Extract the (X, Y) coordinate from the center of the cell holding the provided text.  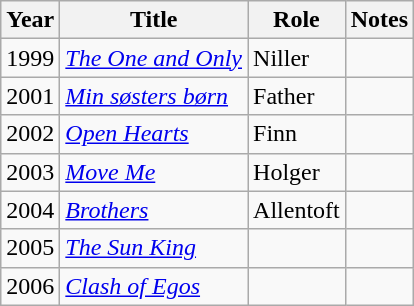
Year (30, 20)
Allentoft (297, 210)
The Sun King (154, 248)
2002 (30, 134)
2001 (30, 96)
Role (297, 20)
2003 (30, 172)
Title (154, 20)
Open Hearts (154, 134)
2006 (30, 286)
The One and Only (154, 58)
Notes (379, 20)
Min søsters børn (154, 96)
Holger (297, 172)
Clash of Egos (154, 286)
2005 (30, 248)
Niller (297, 58)
Move Me (154, 172)
Father (297, 96)
2004 (30, 210)
Finn (297, 134)
Brothers (154, 210)
1999 (30, 58)
